Pinpoint the cell where the given text exists, returning its (X, Y) midpoint coordinate. 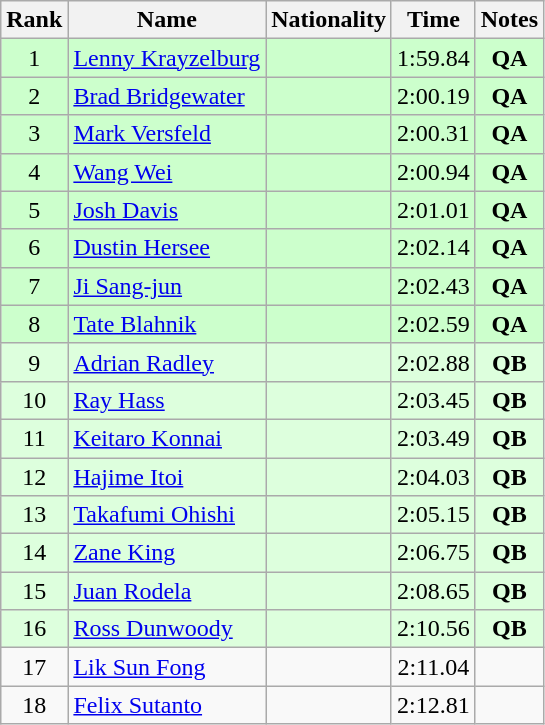
2:04.03 (433, 477)
Time (433, 20)
Lenny Krayzelburg (167, 58)
9 (34, 362)
Juan Rodela (167, 591)
Nationality (329, 20)
Ross Dunwoody (167, 629)
10 (34, 400)
2:03.49 (433, 438)
2:00.19 (433, 96)
2 (34, 96)
Takafumi Ohishi (167, 515)
6 (34, 248)
8 (34, 324)
2:02.14 (433, 248)
Mark Versfeld (167, 134)
11 (34, 438)
Lik Sun Fong (167, 667)
Dustin Hersee (167, 248)
5 (34, 210)
7 (34, 286)
13 (34, 515)
14 (34, 553)
Josh Davis (167, 210)
Wang Wei (167, 172)
17 (34, 667)
2:02.43 (433, 286)
2:06.75 (433, 553)
2:00.31 (433, 134)
Brad Bridgewater (167, 96)
Zane King (167, 553)
16 (34, 629)
Hajime Itoi (167, 477)
Name (167, 20)
Ji Sang-jun (167, 286)
2:11.04 (433, 667)
Ray Hass (167, 400)
2:10.56 (433, 629)
2:02.88 (433, 362)
2:02.59 (433, 324)
Adrian Radley (167, 362)
3 (34, 134)
4 (34, 172)
Felix Sutanto (167, 705)
1 (34, 58)
2:05.15 (433, 515)
2:00.94 (433, 172)
1:59.84 (433, 58)
12 (34, 477)
Notes (509, 20)
18 (34, 705)
2:01.01 (433, 210)
2:08.65 (433, 591)
2:03.45 (433, 400)
2:12.81 (433, 705)
15 (34, 591)
Rank (34, 20)
Tate Blahnik (167, 324)
Keitaro Konnai (167, 438)
